Determine the [x, y] coordinate at the center of the cell enclosing the given text.  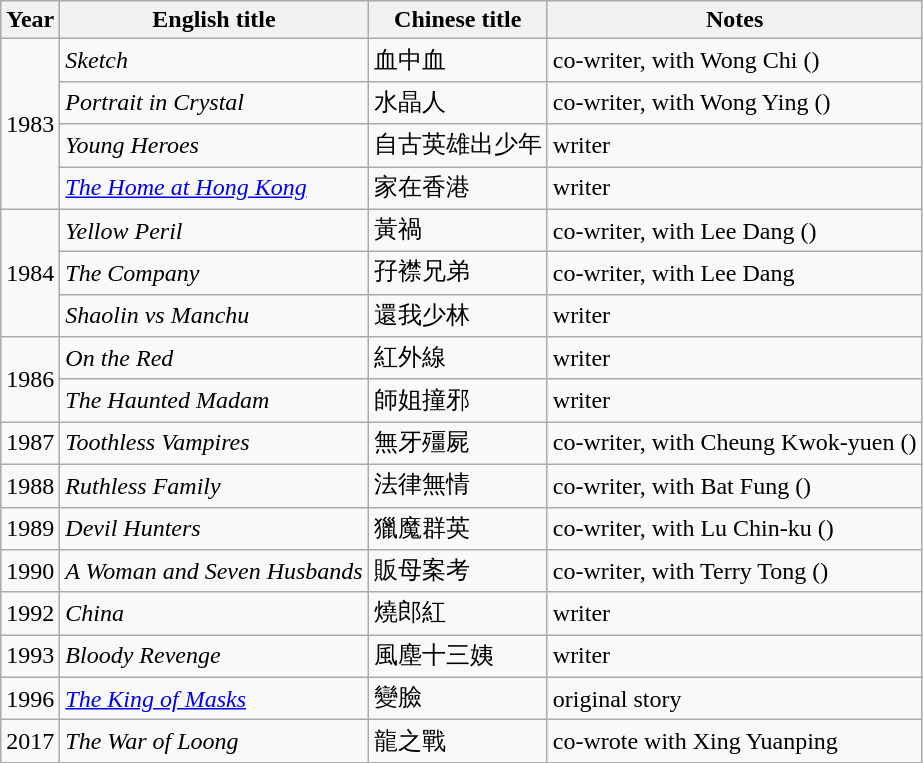
無牙殭屍 [458, 444]
China [214, 614]
家在香港 [458, 188]
血中血 [458, 60]
English title [214, 20]
1987 [30, 444]
1993 [30, 656]
co-writer, with Terry Tong () [734, 572]
1984 [30, 273]
1983 [30, 124]
Chinese title [458, 20]
The King of Masks [214, 698]
co-writer, with Wong Chi () [734, 60]
紅外線 [458, 358]
1986 [30, 380]
The Haunted Madam [214, 400]
On the Red [214, 358]
Year [30, 20]
co-writer, with Lee Dang () [734, 230]
孖襟兄弟 [458, 274]
還我少林 [458, 316]
Sketch [214, 60]
A Woman and Seven Husbands [214, 572]
The War of Loong [214, 742]
co-writer, with Bat Fung () [734, 486]
co-writer, with Lu Chin-ku () [734, 528]
Shaolin vs Manchu [214, 316]
1989 [30, 528]
Devil Hunters [214, 528]
The Home at Hong Kong [214, 188]
師姐撞邪 [458, 400]
Young Heroes [214, 146]
co-wrote with Xing Yuanping [734, 742]
original story [734, 698]
Notes [734, 20]
co-writer, with Cheung Kwok-yuen () [734, 444]
Ruthless Family [214, 486]
2017 [30, 742]
Portrait in Crystal [214, 102]
1990 [30, 572]
自古英雄出少年 [458, 146]
1992 [30, 614]
水晶人 [458, 102]
龍之戰 [458, 742]
Toothless Vampires [214, 444]
co-writer, with Lee Dang [734, 274]
Yellow Peril [214, 230]
變臉 [458, 698]
黃禍 [458, 230]
風塵十三姨 [458, 656]
co-writer, with Wong Ying () [734, 102]
販母案考 [458, 572]
The Company [214, 274]
1988 [30, 486]
法律無情 [458, 486]
1996 [30, 698]
Bloody Revenge [214, 656]
獵魔群英 [458, 528]
燒郎紅 [458, 614]
